Locate the cell with the specified text and output its [x, y] center coordinate. 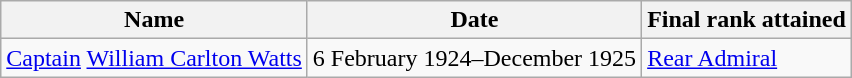
6 February 1924–December 1925 [474, 58]
Rear Admiral [747, 58]
Name [154, 20]
Date [474, 20]
Captain William Carlton Watts [154, 58]
Final rank attained [747, 20]
